For the text-containing cell, return its midpoint in [X, Y] coordinate format. 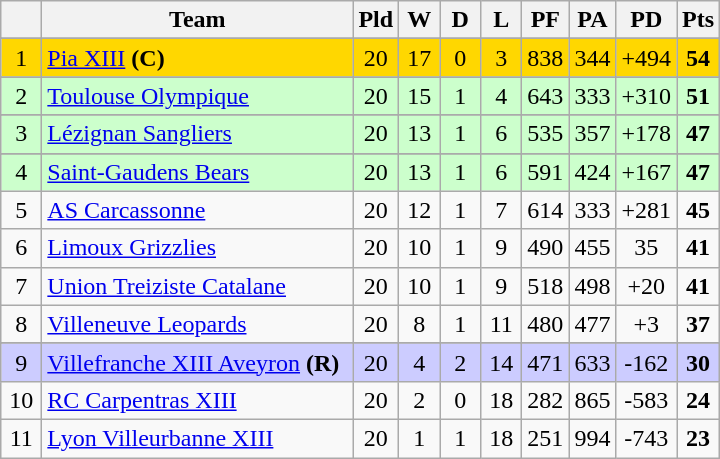
591 [546, 172]
Team [198, 20]
+494 [646, 58]
+281 [646, 210]
498 [592, 286]
344 [592, 58]
Lyon Villeurbanne XIII [198, 438]
643 [546, 96]
Villeneuve Leopards [198, 324]
Saint-Gaudens Bears [198, 172]
Limoux Grizzlies [198, 248]
251 [546, 438]
Villefranche XIII Aveyron (R) [198, 362]
54 [698, 58]
5 [22, 210]
+167 [646, 172]
633 [592, 362]
471 [546, 362]
-162 [646, 362]
W [420, 20]
424 [592, 172]
Pia XIII (C) [198, 58]
Lézignan Sangliers [198, 134]
477 [592, 324]
12 [420, 210]
Union Treiziste Catalane [198, 286]
-583 [646, 400]
838 [546, 58]
45 [698, 210]
490 [546, 248]
35 [646, 248]
14 [502, 362]
30 [698, 362]
PD [646, 20]
L [502, 20]
994 [592, 438]
+310 [646, 96]
PA [592, 20]
51 [698, 96]
-743 [646, 438]
RC Carpentras XIII [198, 400]
865 [592, 400]
282 [546, 400]
17 [420, 58]
15 [420, 96]
24 [698, 400]
614 [546, 210]
37 [698, 324]
480 [546, 324]
357 [592, 134]
23 [698, 438]
455 [592, 248]
Toulouse Olympique [198, 96]
535 [546, 134]
Pld [376, 20]
D [460, 20]
Pts [698, 20]
AS Carcassonne [198, 210]
+3 [646, 324]
PF [546, 20]
518 [546, 286]
+178 [646, 134]
+20 [646, 286]
